Determine the (x, y) coordinate at the center of the cell enclosing the given text.  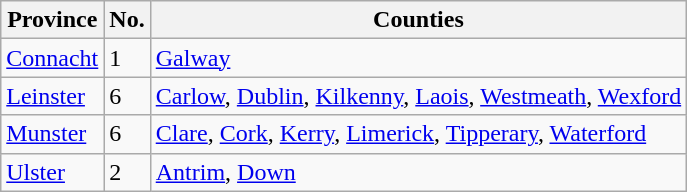
Ulster (52, 172)
Counties (418, 20)
Munster (52, 134)
Leinster (52, 96)
Clare, Cork, Kerry, Limerick, Tipperary, Waterford (418, 134)
Province (52, 20)
Galway (418, 58)
Connacht (52, 58)
Antrim, Down (418, 172)
Carlow, Dublin, Kilkenny, Laois, Westmeath, Wexford (418, 96)
1 (127, 58)
2 (127, 172)
No. (127, 20)
